Search for the cell housing the specified text and yield its [x, y] center coordinate. 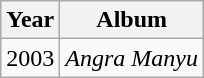
2003 [30, 58]
Angra Manyu [132, 58]
Album [132, 20]
Year [30, 20]
